Output the (X, Y) coordinate of the center of the cell containing the given text.  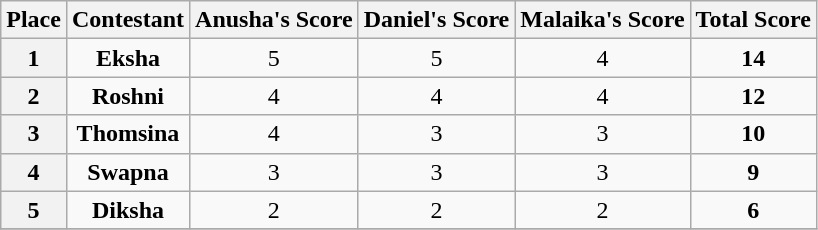
Daniel's Score (436, 20)
12 (753, 96)
Place (34, 20)
Thomsina (128, 134)
Diksha (128, 210)
Total Score (753, 20)
6 (753, 210)
9 (753, 172)
Malaika's Score (602, 20)
Swapna (128, 172)
Contestant (128, 20)
14 (753, 58)
1 (34, 58)
Eksha (128, 58)
Roshni (128, 96)
10 (753, 134)
Anusha's Score (274, 20)
